Capture the cell that displays the provided text and extract its [x, y] central coordinate. 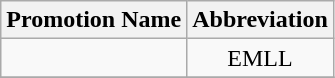
EMLL [260, 58]
Promotion Name [94, 20]
Abbreviation [260, 20]
